Locate the cell with the specified text and output its (X, Y) center coordinate. 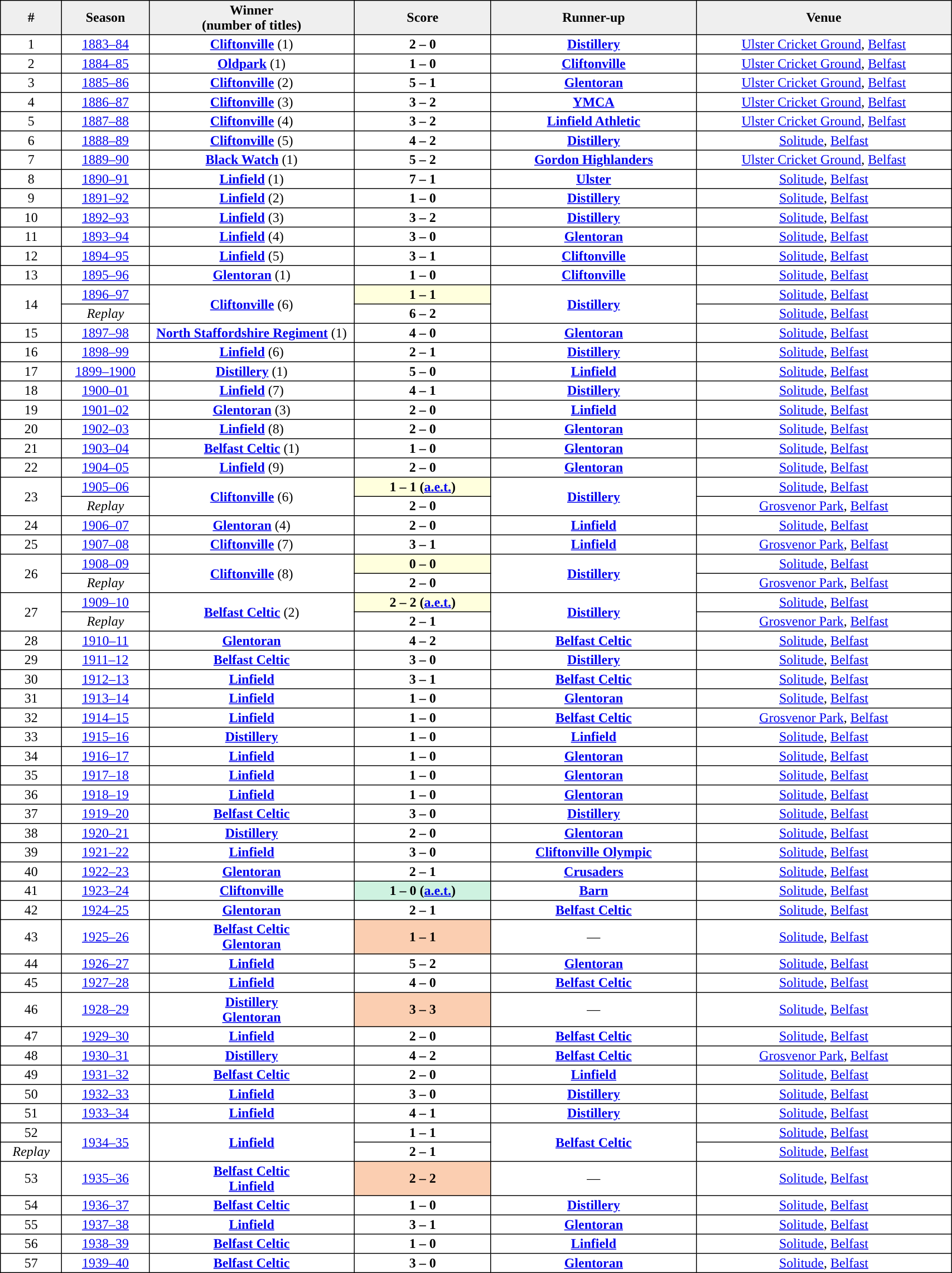
39 (31, 852)
YMCA (593, 102)
34 (31, 756)
1 – 1 (a.e.t.) (423, 487)
1919–20 (105, 814)
1930–31 (105, 1056)
29 (31, 660)
1901–02 (105, 410)
19 (31, 410)
7 (31, 159)
1925–26 (105, 937)
5 – 0 (423, 371)
1922–23 (105, 872)
1913–14 (105, 698)
1920–21 (105, 833)
27 (31, 612)
Linfield (8) (252, 429)
2 – 2 (a.e.t.) (423, 602)
Linfield (7) (252, 390)
1912–13 (105, 679)
1926–27 (105, 964)
41 (31, 890)
11 (31, 236)
Linfield (5) (252, 256)
38 (31, 833)
1884–85 (105, 64)
1916–17 (105, 756)
48 (31, 1056)
1906–07 (105, 525)
26 (31, 573)
Belfast CelticGlentoran (252, 937)
9 (31, 198)
4 (31, 102)
1937–38 (105, 1224)
47 (31, 1036)
1910–11 (105, 641)
18 (31, 390)
42 (31, 910)
35 (31, 775)
1888–89 (105, 141)
1891–92 (105, 198)
25 (31, 544)
46 (31, 1010)
56 (31, 1243)
17 (31, 371)
51 (31, 1113)
Score (423, 18)
52 (31, 1132)
1905–06 (105, 487)
Crusaders (593, 872)
30 (31, 679)
Belfast Celtic (1) (252, 448)
Ulster (593, 179)
North Staffordshire Regiment (1) (252, 333)
2 (31, 64)
Black Watch (1) (252, 159)
32 (31, 718)
1890–91 (105, 179)
40 (31, 872)
1915–16 (105, 737)
1885–86 (105, 83)
1908–09 (105, 564)
Linfield (1) (252, 179)
31 (31, 698)
Season (105, 18)
36 (31, 795)
1914–15 (105, 718)
1918–19 (105, 795)
8 (31, 179)
1904–05 (105, 467)
14 (31, 304)
1933–34 (105, 1113)
1911–12 (105, 660)
1895–96 (105, 275)
Cliftonville (3) (252, 102)
Linfield (9) (252, 467)
1893–94 (105, 236)
Cliftonville (7) (252, 544)
1907–08 (105, 544)
Winner(number of titles) (252, 18)
1894–95 (105, 256)
45 (31, 982)
1896–97 (105, 294)
Cliftonville (1) (252, 44)
Oldpark (1) (252, 64)
Linfield (4) (252, 236)
55 (31, 1224)
Runner-up (593, 18)
1923–24 (105, 890)
1902–03 (105, 429)
1883–84 (105, 44)
1899–1900 (105, 371)
24 (31, 525)
Glentoran (1) (252, 275)
1938–39 (105, 1243)
44 (31, 964)
6 – 2 (423, 313)
15 (31, 333)
1892–93 (105, 217)
1897–98 (105, 333)
Cliftonville (4) (252, 121)
43 (31, 937)
DistilleryGlentoran (252, 1010)
16 (31, 352)
Glentoran (3) (252, 410)
Distillery (1) (252, 371)
Linfield (3) (252, 217)
Belfast Celtic (2) (252, 612)
0 – 0 (423, 564)
Cliftonville (8) (252, 573)
37 (31, 814)
50 (31, 1094)
Linfield Athletic (593, 121)
7 – 1 (423, 179)
1903–04 (105, 448)
1900–01 (105, 390)
57 (31, 1263)
Cliftonville (2) (252, 83)
1936–37 (105, 1205)
1887–88 (105, 121)
21 (31, 448)
Glentoran (4) (252, 525)
20 (31, 429)
49 (31, 1074)
1931–32 (105, 1074)
1917–18 (105, 775)
1928–29 (105, 1010)
1 (31, 44)
1934–35 (105, 1142)
1889–90 (105, 159)
5 (31, 121)
1909–10 (105, 602)
2 – 2 (423, 1179)
28 (31, 641)
3 – 3 (423, 1010)
22 (31, 467)
10 (31, 217)
1 – 0 (a.e.t.) (423, 890)
Belfast CelticLinfield (252, 1179)
3 (31, 83)
5 – 1 (423, 83)
1927–28 (105, 982)
54 (31, 1205)
Linfield (6) (252, 352)
Cliftonville (5) (252, 141)
# (31, 18)
1939–40 (105, 1263)
Cliftonville Olympic (593, 852)
1886–87 (105, 102)
12 (31, 256)
Linfield (2) (252, 198)
53 (31, 1179)
1921–22 (105, 852)
Barn (593, 890)
Venue (823, 18)
1929–30 (105, 1036)
1935–36 (105, 1179)
1898–99 (105, 352)
1932–33 (105, 1094)
1924–25 (105, 910)
13 (31, 275)
23 (31, 496)
Gordon Highlanders (593, 159)
33 (31, 737)
6 (31, 141)
